Find where the given text appears and provide that cell's center as [x, y] coordinate. 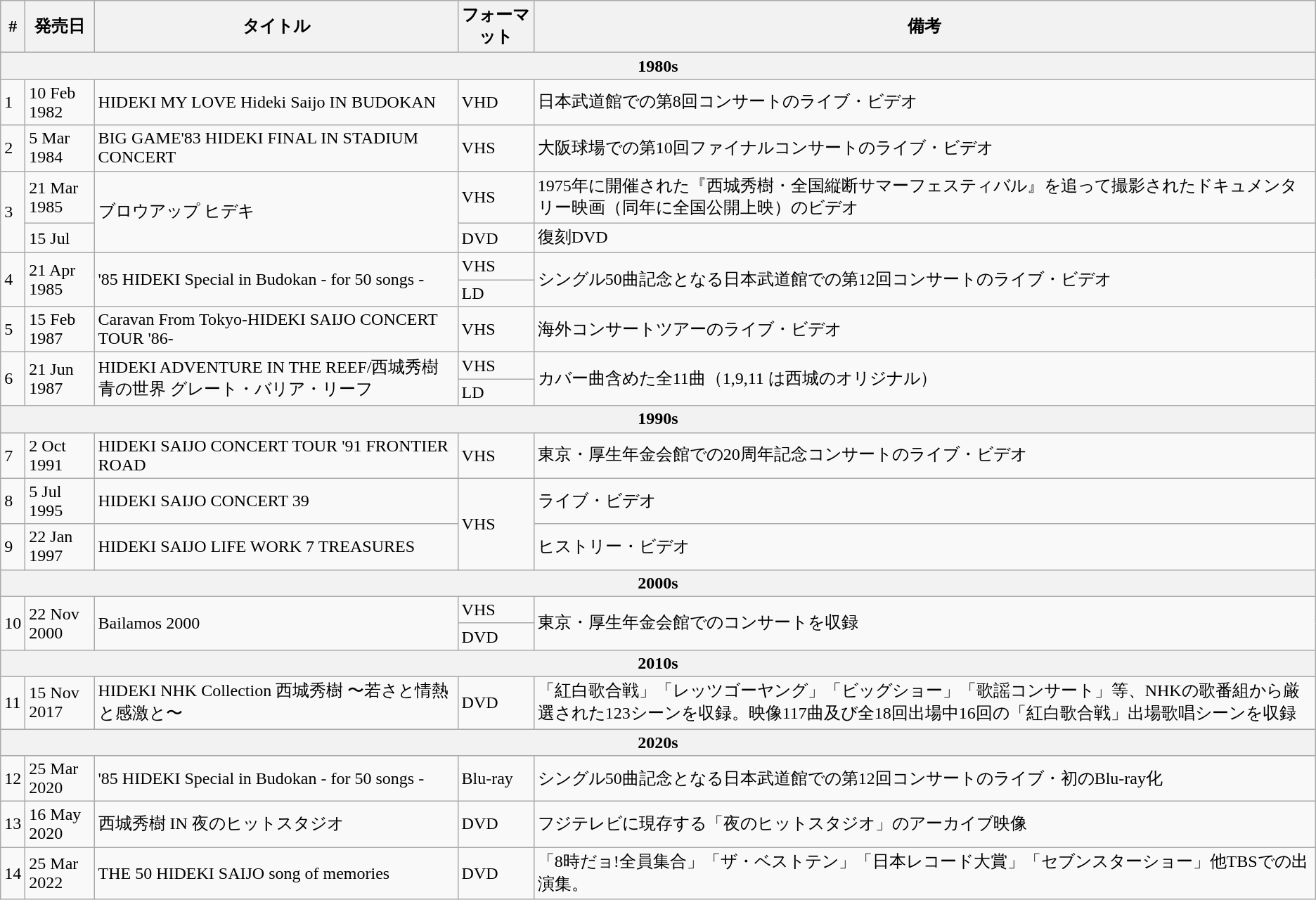
13 [13, 824]
1990s [658, 419]
8 [13, 501]
1980s [658, 66]
11 [13, 702]
HIDEKI SAIJO LIFE WORK 7 TREASURES [276, 547]
22 Nov 2000 [60, 623]
21 Jun 1987 [60, 379]
2000s [658, 583]
カバー曲含めた全11曲（1,9,11 は西城のオリジナル） [924, 379]
日本武道館での第8回コンサートのライブ・ビデオ [924, 103]
復刻DVD [924, 238]
15 Jul [60, 238]
10 [13, 623]
大阪球場での第10回ファイナルコンサートのライブ・ビデオ [924, 148]
16 May 2020 [60, 824]
HIDEKI SAIJO CONCERT TOUR '91 FRONTIER ROAD [276, 456]
5 Jul 1995 [60, 501]
5 Mar 1984 [60, 148]
3 [13, 212]
備考 [924, 27]
15 Nov 2017 [60, 702]
12 [13, 779]
2 Oct 1991 [60, 456]
25 Mar 2020 [60, 779]
シングル50曲記念となる日本武道館での第12回コンサートのライブ・初のBlu-ray化 [924, 779]
Blu-ray [496, 779]
タイトル [276, 27]
21 Mar 1985 [60, 197]
西城秀樹 IN 夜のヒットスタジオ [276, 824]
海外コンサートツアーのライブ・ビデオ [924, 329]
# [13, 27]
25 Mar 2022 [60, 873]
HIDEKI SAIJO CONCERT 39 [276, 501]
1975年に開催された『西城秀樹・全国縦断サマーフェスティバル』を追って撮影されたドキュメンタリー映画（同年に全国公開上映）のビデオ [924, 197]
東京・厚生年金会館での20周年記念コンサートのライブ・ビデオ [924, 456]
ライブ・ビデオ [924, 501]
2020s [658, 742]
THE 50 HIDEKI SAIJO song of memories [276, 873]
「8時だョ!全員集合」「ザ・ベストテン」「日本レコード大賞」「セブンスターショー」他TBSでの出演集。 [924, 873]
東京・厚生年金会館でのコンサートを収録 [924, 623]
2010s [658, 663]
Caravan From Tokyo-HIDEKI SAIJO CONCERT TOUR '86- [276, 329]
発売日 [60, 27]
22 Jan 1997 [60, 547]
21 Apr 1985 [60, 280]
HIDEKI ADVENTURE IN THE REEF/西城秀樹 青の世界 グレート・バリア・リーフ [276, 379]
Bailamos 2000 [276, 623]
HIDEKI NHK Collection 西城秀樹 〜若さと情熱と感激と〜 [276, 702]
VHD [496, 103]
15 Feb 1987 [60, 329]
10 Feb 1982 [60, 103]
BIG GAME'83 HIDEKI FINAL IN STADIUM CONCERT [276, 148]
4 [13, 280]
ブロウアップ ヒデキ [276, 212]
フォーマット [496, 27]
5 [13, 329]
「紅白歌合戦」「レッツゴーヤング」「ビッグショー」「歌謡コンサート」等、NHKの歌番組から厳選された123シーンを収録。映像117曲及び全18回出場中16回の「紅白歌合戦」出場歌唱シーンを収録 [924, 702]
9 [13, 547]
14 [13, 873]
6 [13, 379]
7 [13, 456]
ヒストリー・ビデオ [924, 547]
シングル50曲記念となる日本武道館での第12回コンサートのライブ・ビデオ [924, 280]
1 [13, 103]
HIDEKI MY LOVE Hideki Saijo IN BUDOKAN [276, 103]
フジテレビに現存する「夜のヒットスタジオ」のアーカイブ映像 [924, 824]
2 [13, 148]
